Identify which cell holds the provided text, then report its (x, y) central coordinate. 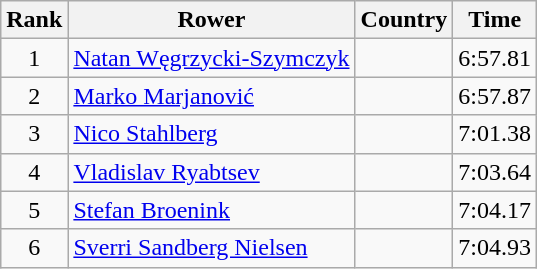
6:57.81 (495, 58)
Country (404, 20)
Rower (212, 20)
Rank (34, 20)
6 (34, 248)
1 (34, 58)
Nico Stahlberg (212, 134)
Sverri Sandberg Nielsen (212, 248)
Stefan Broenink (212, 210)
7:04.17 (495, 210)
3 (34, 134)
2 (34, 96)
4 (34, 172)
7:04.93 (495, 248)
7:01.38 (495, 134)
6:57.87 (495, 96)
5 (34, 210)
Vladislav Ryabtsev (212, 172)
7:03.64 (495, 172)
Natan Węgrzycki-Szymczyk (212, 58)
Time (495, 20)
Marko Marjanović (212, 96)
